Pinpoint the cell where the given text exists, returning its [X, Y] midpoint coordinate. 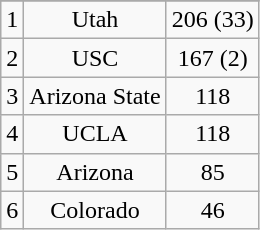
2 [12, 58]
UCLA [95, 134]
3 [12, 96]
Colorado [95, 210]
1 [12, 20]
167 (2) [212, 58]
4 [12, 134]
Arizona State [95, 96]
5 [12, 172]
USC [95, 58]
6 [12, 210]
206 (33) [212, 20]
85 [212, 172]
Arizona [95, 172]
Utah [95, 20]
46 [212, 210]
